Search for the cell housing the specified text and yield its (X, Y) center coordinate. 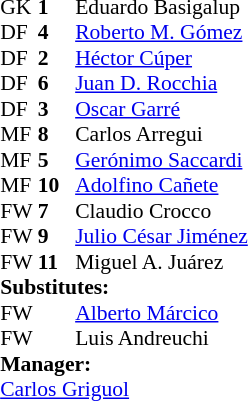
Manager: (124, 364)
Adolfino Cañete (162, 185)
Miguel A. Juárez (162, 262)
10 (57, 185)
9 (57, 237)
Oscar Garré (162, 109)
6 (57, 83)
8 (57, 135)
4 (57, 33)
Gerónimo Saccardi (162, 160)
Julio César Jiménez (162, 237)
Carlos Arregui (162, 135)
Alberto Márcico (162, 313)
7 (57, 211)
5 (57, 160)
2 (57, 58)
Claudio Crocco (162, 211)
Roberto M. Gómez (162, 33)
3 (57, 109)
Substitutes: (124, 287)
Luis Andreuchi (162, 339)
Juan D. Rocchia (162, 83)
Héctor Cúper (162, 58)
11 (57, 262)
